Detect which cell encompasses the target text, then output its [X, Y] center coordinate. 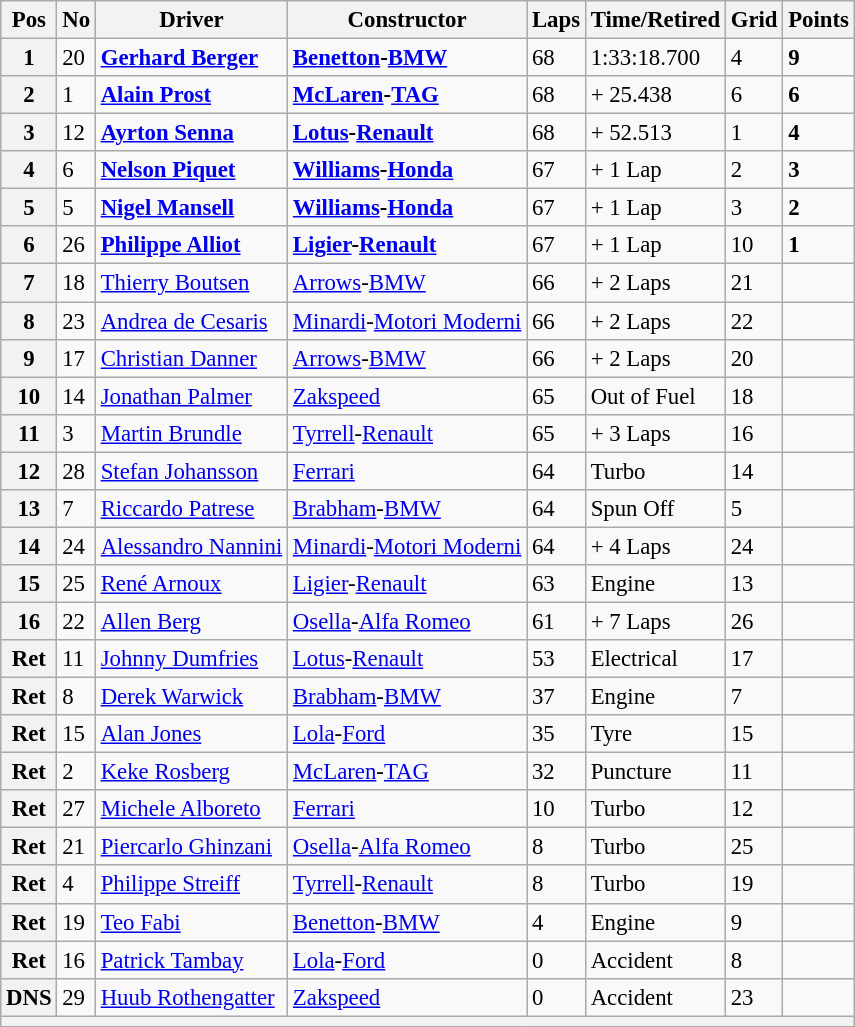
Time/Retired [655, 20]
Johnny Dumfries [191, 659]
+ 3 Laps [655, 433]
37 [556, 697]
Points [818, 20]
Teo Fabi [191, 922]
+ 52.513 [655, 133]
Jonathan Palmer [191, 396]
Pos [29, 20]
63 [556, 584]
Ayrton Senna [191, 133]
Thierry Boutsen [191, 283]
Nigel Mansell [191, 208]
29 [76, 997]
Driver [191, 20]
Constructor [408, 20]
No [76, 20]
27 [76, 809]
32 [556, 772]
Philippe Alliot [191, 245]
Derek Warwick [191, 697]
Alain Prost [191, 95]
28 [76, 471]
Andrea de Cesaris [191, 321]
Electrical [655, 659]
Stefan Johansson [191, 471]
Laps [556, 20]
Puncture [655, 772]
1:33:18.700 [655, 58]
Piercarlo Ghinzani [191, 847]
53 [556, 659]
Grid [754, 20]
Martin Brundle [191, 433]
Huub Rothengatter [191, 997]
35 [556, 734]
Gerhard Berger [191, 58]
René Arnoux [191, 584]
61 [556, 621]
Alessandro Nannini [191, 546]
Allen Berg [191, 621]
Riccardo Patrese [191, 509]
Patrick Tambay [191, 960]
+ 25.438 [655, 95]
Christian Danner [191, 358]
Spun Off [655, 509]
Keke Rosberg [191, 772]
Alan Jones [191, 734]
Michele Alboreto [191, 809]
Nelson Piquet [191, 170]
+ 4 Laps [655, 546]
+ 7 Laps [655, 621]
DNS [29, 997]
Philippe Streiff [191, 885]
Out of Fuel [655, 396]
Tyre [655, 734]
